Search for the cell housing the specified text and yield its [X, Y] center coordinate. 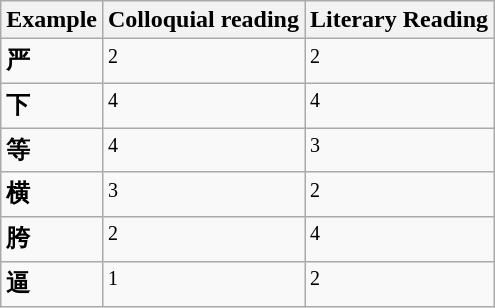
等 [52, 150]
横 [52, 194]
1 [203, 284]
Literary Reading [398, 20]
下 [52, 106]
Colloquial reading [203, 20]
严 [52, 62]
逼 [52, 284]
胯 [52, 240]
Example [52, 20]
